Return the [X, Y] coordinate for the center point of the cell that contains the specified text.  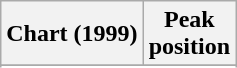
Peak position [189, 34]
Chart (1999) [72, 34]
